Return the (x, y) coordinate for the center point of the cell that contains the specified text.  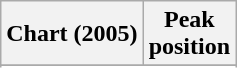
Peakposition (189, 34)
Chart (2005) (72, 34)
